Scan for the cell matching the given text and deliver its [X, Y] coordinate at center. 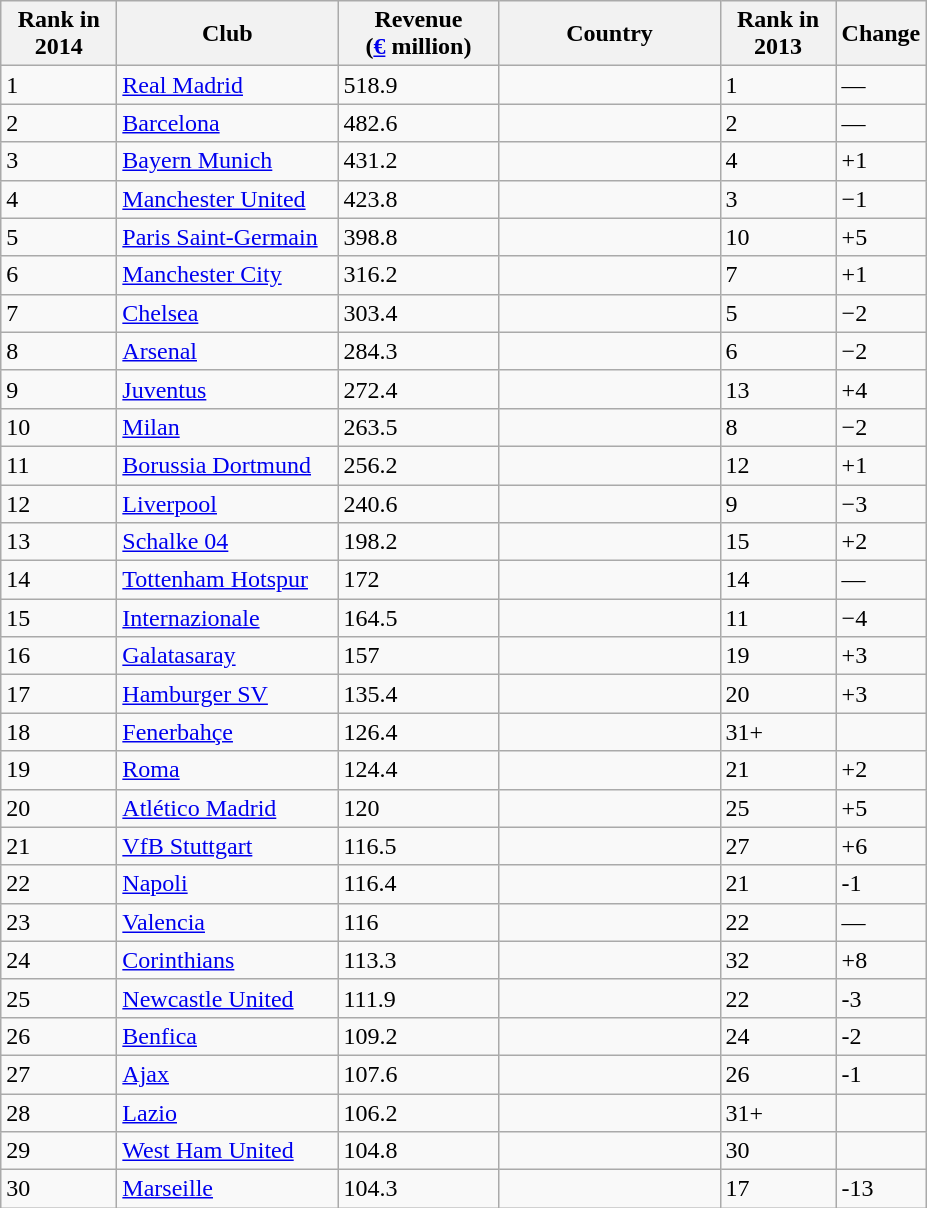
116.5 [418, 846]
+6 [881, 846]
Liverpool [228, 503]
−4 [881, 618]
272.4 [418, 389]
16 [59, 656]
198.2 [418, 542]
Newcastle United [228, 998]
-3 [881, 998]
109.2 [418, 1036]
+8 [881, 960]
240.6 [418, 503]
Revenue (€ million) [418, 34]
Club [228, 34]
Borussia Dortmund [228, 465]
Country [610, 34]
398.8 [418, 237]
111.9 [418, 998]
Manchester City [228, 275]
18 [59, 732]
28 [59, 1113]
VfB Stuttgart [228, 846]
135.4 [418, 694]
256.2 [418, 465]
Valencia [228, 922]
157 [418, 656]
Tottenham Hotspur [228, 580]
303.4 [418, 313]
Roma [228, 770]
Benfica [228, 1036]
+4 [881, 389]
106.2 [418, 1113]
Rank in2013 [778, 34]
−3 [881, 503]
124.4 [418, 770]
Lazio [228, 1113]
Hamburger SV [228, 694]
Milan [228, 427]
316.2 [418, 275]
−1 [881, 199]
Barcelona [228, 123]
West Ham United [228, 1151]
Internazionale [228, 618]
Juventus [228, 389]
Rank in2014 [59, 34]
23 [59, 922]
Paris Saint-Germain [228, 237]
423.8 [418, 199]
Napoli [228, 884]
29 [59, 1151]
Atlético Madrid [228, 808]
284.3 [418, 351]
Galatasaray [228, 656]
Marseille [228, 1189]
Manchester United [228, 199]
-13 [881, 1189]
32 [778, 960]
116 [418, 922]
113.3 [418, 960]
120 [418, 808]
Corinthians [228, 960]
172 [418, 580]
431.2 [418, 161]
Schalke 04 [228, 542]
Arsenal [228, 351]
Real Madrid [228, 85]
104.8 [418, 1151]
Fenerbahçe [228, 732]
116.4 [418, 884]
Bayern Munich [228, 161]
Ajax [228, 1074]
107.6 [418, 1074]
126.4 [418, 732]
Chelsea [228, 313]
482.6 [418, 123]
263.5 [418, 427]
104.3 [418, 1189]
-2 [881, 1036]
Change [881, 34]
518.9 [418, 85]
164.5 [418, 618]
